Pinpoint the cell where the given text exists, returning its (x, y) midpoint coordinate. 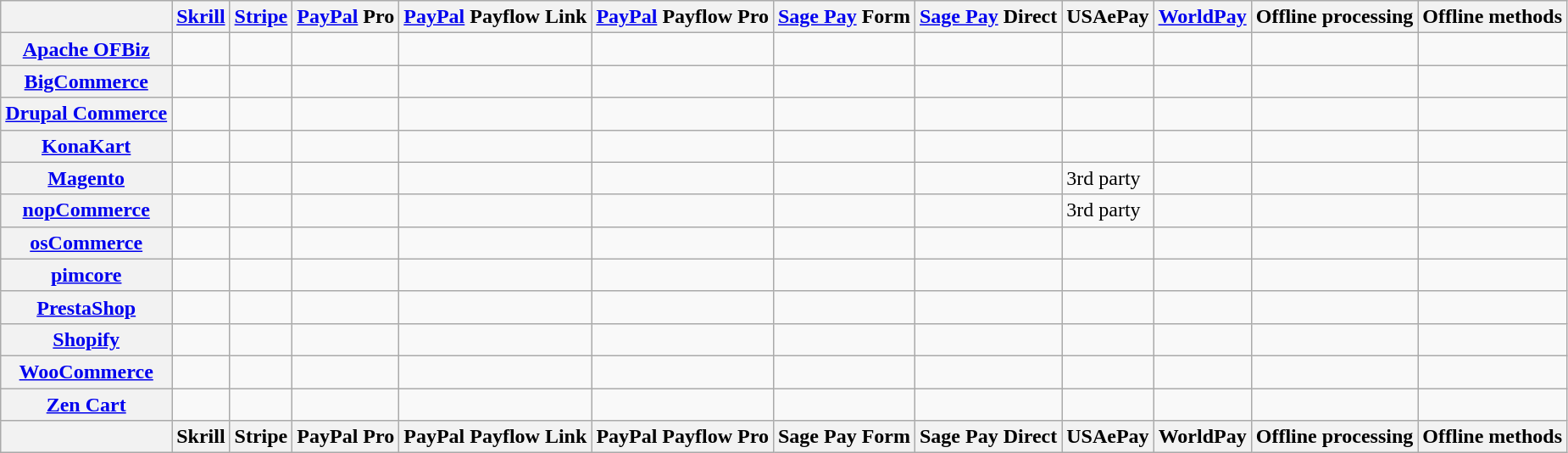
Drupal Commerce (86, 114)
WooCommerce (86, 372)
osCommerce (86, 243)
Zen Cart (86, 405)
pimcore (86, 275)
PrestaShop (86, 307)
Apache OFBiz (86, 49)
Magento (86, 178)
BigCommerce (86, 81)
KonaKart (86, 146)
nopCommerce (86, 210)
Shopify (86, 339)
